Extract the [x, y] coordinate from the center of the cell holding the provided text.  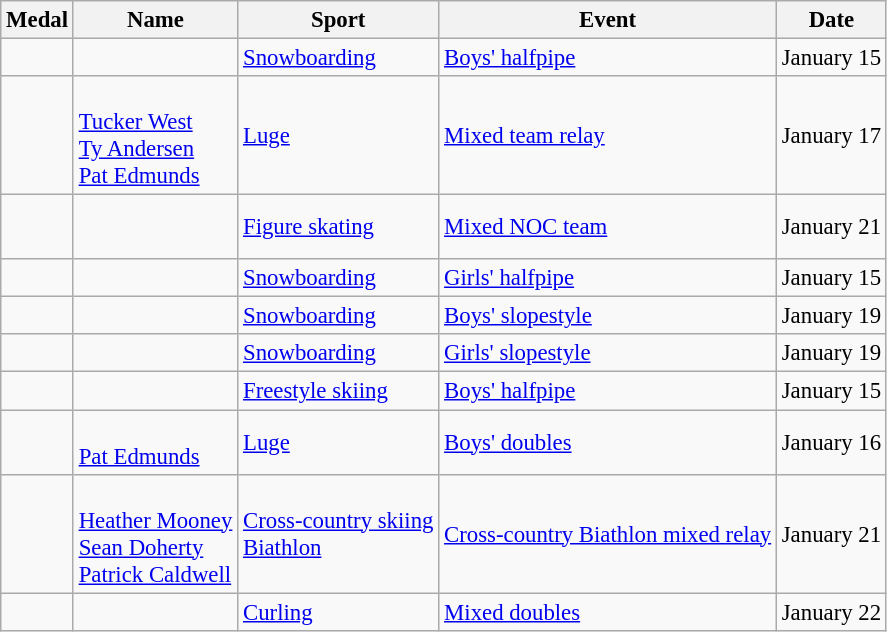
Cross-country skiingBiathlon [338, 534]
Girls' slopestyle [608, 353]
January 16 [831, 442]
Tucker WestTy AndersenPat Edmunds [155, 136]
Medal [38, 20]
Pat Edmunds [155, 442]
January 22 [831, 612]
Figure skating [338, 228]
Name [155, 20]
Date [831, 20]
Heather MooneySean DohertyPatrick Caldwell [155, 534]
Mixed doubles [608, 612]
Event [608, 20]
Mixed team relay [608, 136]
Curling [338, 612]
Sport [338, 20]
Girls' halfpipe [608, 278]
Cross-country Biathlon mixed relay [608, 534]
Mixed NOC team [608, 228]
Boys' doubles [608, 442]
Freestyle skiing [338, 391]
Boys' slopestyle [608, 316]
January 17 [831, 136]
